Locate the cell with the specified text and output its (x, y) center coordinate. 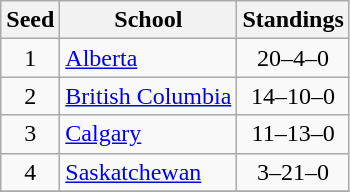
1 (30, 58)
Alberta (148, 58)
14–10–0 (293, 96)
School (148, 20)
Saskatchewan (148, 172)
Seed (30, 20)
4 (30, 172)
20–4–0 (293, 58)
Calgary (148, 134)
11–13–0 (293, 134)
Standings (293, 20)
British Columbia (148, 96)
3 (30, 134)
3–21–0 (293, 172)
2 (30, 96)
